Return (X, Y) of the center of cell containing provided text 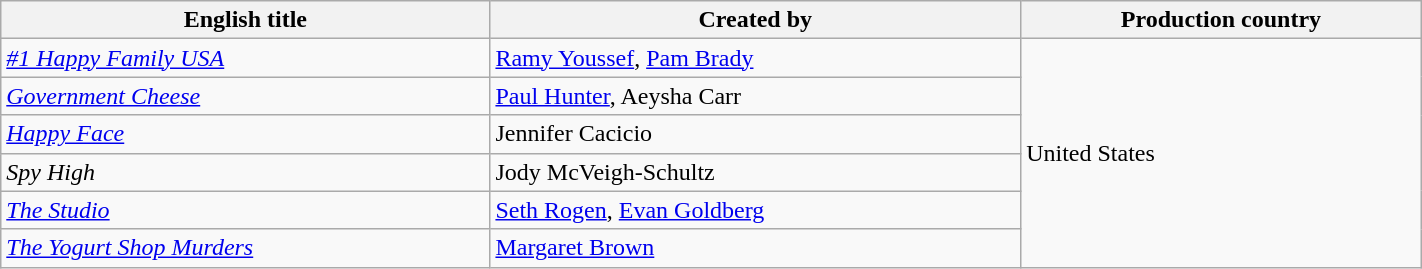
Seth Rogen, Evan Goldberg (756, 210)
United States (1222, 153)
Jody McVeigh-Schultz (756, 172)
English title (246, 20)
Ramy Youssef, Pam Brady (756, 58)
Production country (1222, 20)
The Studio (246, 210)
Paul Hunter, Aeysha Carr (756, 96)
Happy Face (246, 134)
Spy High (246, 172)
Jennifer Cacicio (756, 134)
Margaret Brown (756, 248)
#1 Happy Family USA (246, 58)
The Yogurt Shop Murders (246, 248)
Government Cheese (246, 96)
Created by (756, 20)
